For the text-containing cell, return its midpoint in [X, Y] coordinate format. 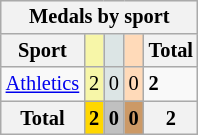
Sport [42, 51]
Medals by sport [100, 17]
Athletics [42, 84]
